Determine the [x, y] coordinate at the center of the cell enclosing the given text.  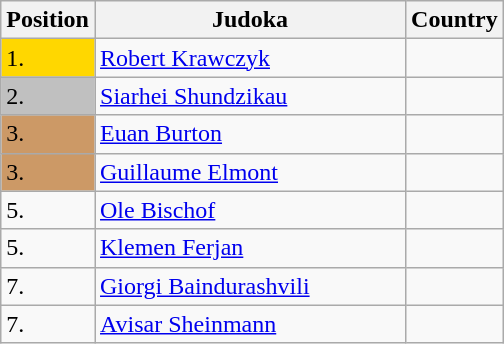
2. [48, 96]
Siarhei Shundzikau [250, 96]
Avisar Sheinmann [250, 324]
Robert Krawczyk [250, 58]
1. [48, 58]
Country [455, 20]
Euan Burton [250, 134]
Giorgi Baindurashvili [250, 286]
Position [48, 20]
Klemen Ferjan [250, 248]
Guillaume Elmont [250, 172]
Judoka [250, 20]
Ole Bischof [250, 210]
